Search for the cell housing the specified text and yield its (X, Y) center coordinate. 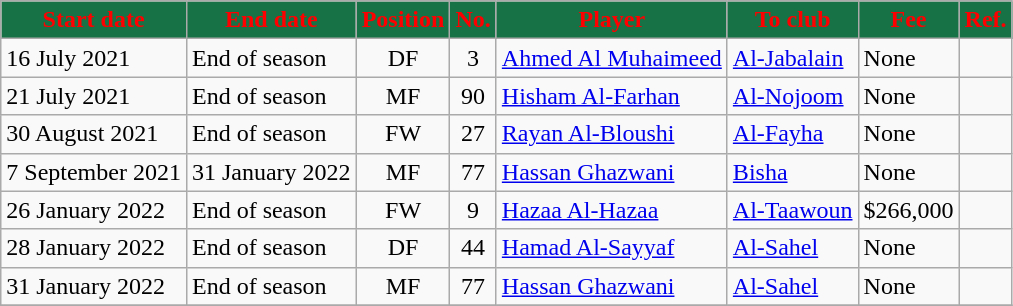
Al-Jabalain (792, 58)
21 July 2021 (94, 96)
Al-Nojoom (792, 96)
Fee (908, 20)
To club (792, 20)
26 January 2022 (94, 210)
16 July 2021 (94, 58)
Hamad Al-Sayyaf (612, 248)
90 (473, 96)
7 September 2021 (94, 172)
Start date (94, 20)
Rayan Al-Bloushi (612, 134)
30 August 2021 (94, 134)
Al-Fayha (792, 134)
No. (473, 20)
Al-Taawoun (792, 210)
Position (403, 20)
27 (473, 134)
Bisha (792, 172)
Hazaa Al-Hazaa (612, 210)
Hisham Al-Farhan (612, 96)
Ref. (986, 20)
Ahmed Al Muhaimeed (612, 58)
44 (473, 248)
$266,000 (908, 210)
Player (612, 20)
3 (473, 58)
9 (473, 210)
End date (271, 20)
28 January 2022 (94, 248)
